Find where the given text appears and provide that cell's center as [X, Y] coordinate. 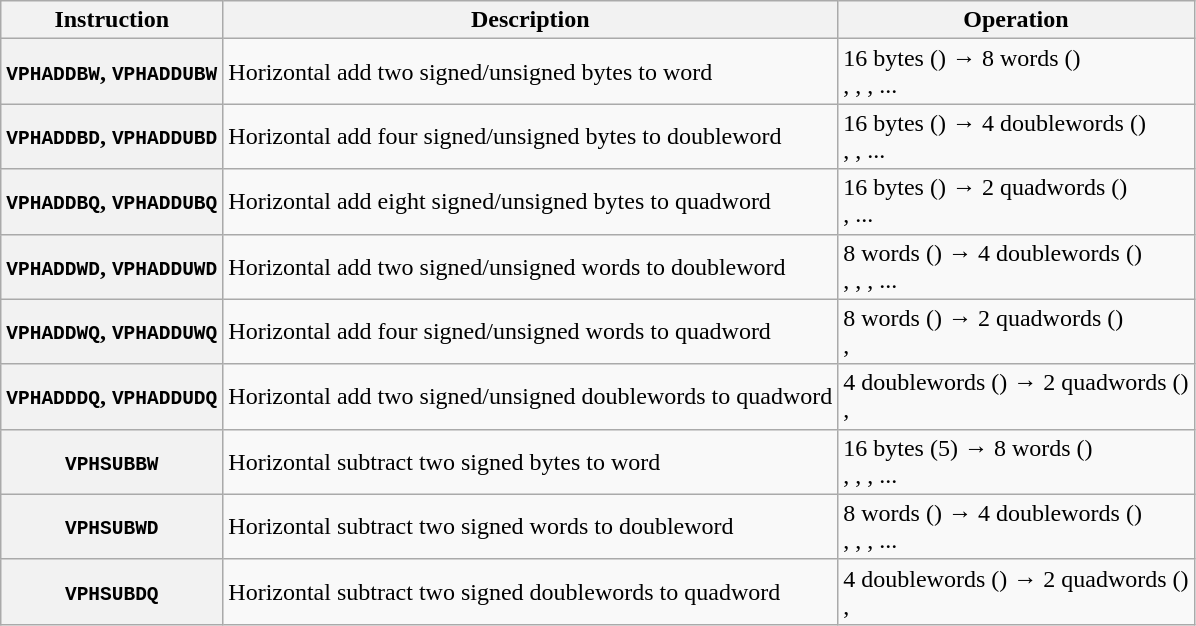
VPHSUBDQ [112, 592]
Horizontal add two signed/unsigned doublewords to quadword [530, 396]
16 bytes () → 4 doublewords (), , ... [1016, 136]
Horizontal add two signed/unsigned bytes to word [530, 72]
Horizontal add eight signed/unsigned bytes to quadword [530, 202]
VPHADDDQ, VPHADDUDQ [112, 396]
VPHADDBW, VPHADDUBW [112, 72]
16 bytes (5) → 8 words (), , , ... [1016, 462]
Description [530, 20]
16 bytes () → 8 words (), , , ... [1016, 72]
Horizontal add four signed/unsigned words to quadword [530, 332]
Instruction [112, 20]
VPHSUBWD [112, 526]
VPHADDBQ, VPHADDUBQ [112, 202]
VPHADDWD, VPHADDUWD [112, 266]
VPHADDWQ, VPHADDUWQ [112, 332]
VPHSUBBW [112, 462]
Horizontal subtract two signed bytes to word [530, 462]
Horizontal add four signed/unsigned bytes to doubleword [530, 136]
Horizontal subtract two signed doublewords to quadword [530, 592]
Horizontal add two signed/unsigned words to doubleword [530, 266]
16 bytes () → 2 quadwords (), ... [1016, 202]
Operation [1016, 20]
Horizontal subtract two signed words to doubleword [530, 526]
8 words () → 2 quadwords (), [1016, 332]
VPHADDBD, VPHADDUBD [112, 136]
